Search for the cell housing the specified text and yield its (x, y) center coordinate. 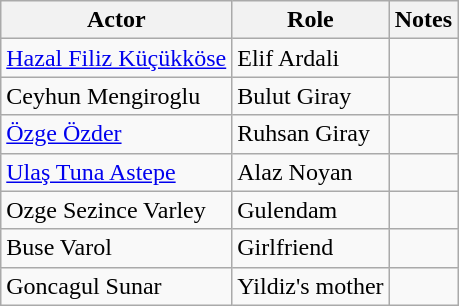
Role (310, 20)
Actor (116, 20)
Goncagul Sunar (116, 286)
Özge Özder (116, 134)
Ruhsan Giray (310, 134)
Bulut Giray (310, 96)
Ulaş Tuna Astepe (116, 172)
Elif Ardali (310, 58)
Gulendam (310, 210)
Ozge Sezince Varley (116, 210)
Buse Varol (116, 248)
Yildiz's mother (310, 286)
Hazal Filiz Küçükköse (116, 58)
Ceyhun Mengiroglu (116, 96)
Girlfriend (310, 248)
Notes (423, 20)
Alaz Noyan (310, 172)
